Extract the [X, Y] coordinate from the center of the cell holding the provided text.  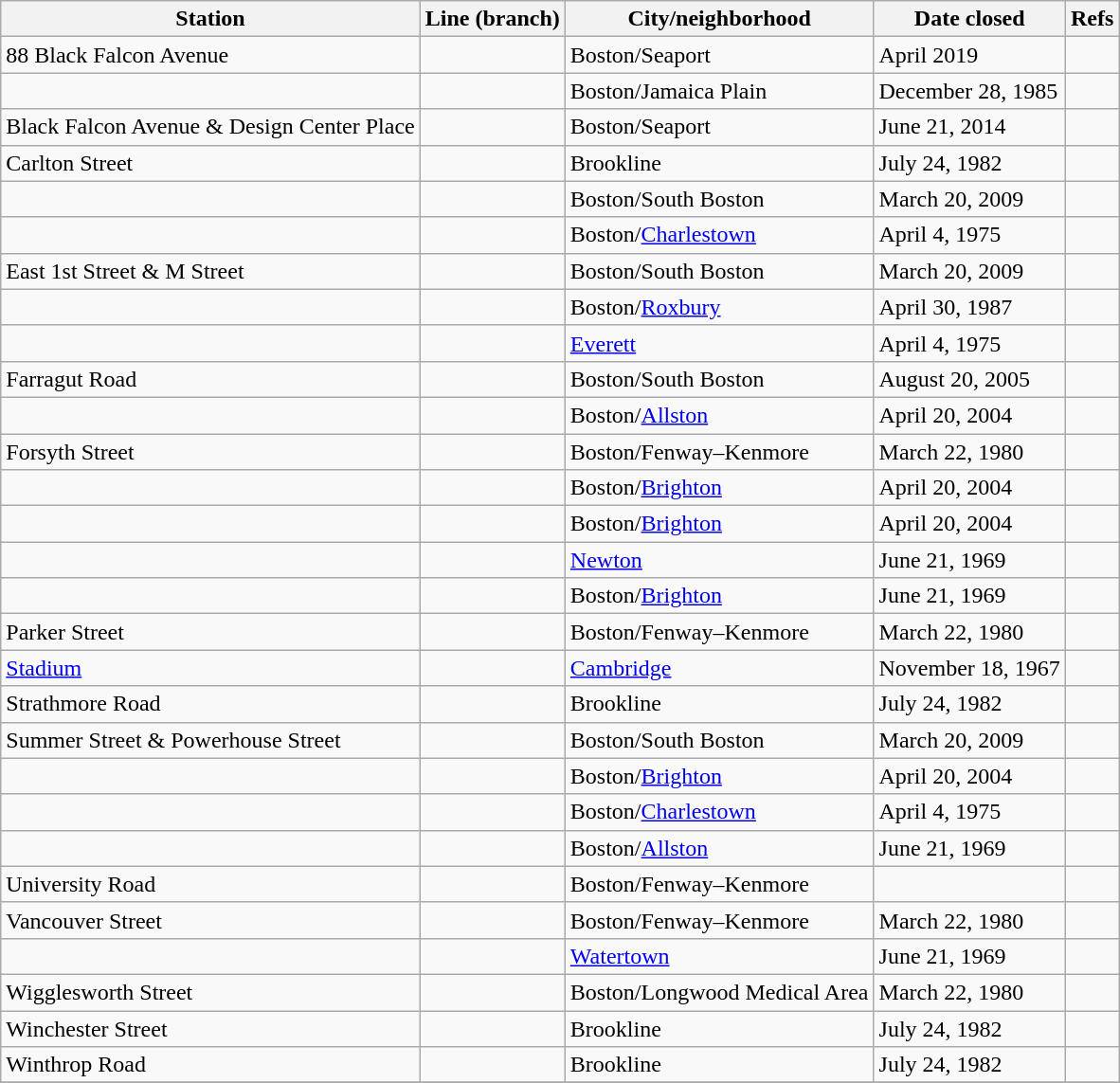
June 21, 2014 [969, 127]
88 Black Falcon Avenue [210, 55]
Carlton Street [210, 163]
Wigglesworth Street [210, 992]
Everett [719, 343]
Black Falcon Avenue & Design Center Place [210, 127]
Vancouver Street [210, 920]
Boston/Roxbury [719, 307]
Summer Street & Powerhouse Street [210, 740]
December 28, 1985 [969, 91]
Newton [719, 560]
University Road [210, 884]
Watertown [719, 956]
Winthrop Road [210, 1065]
Boston/Longwood Medical Area [719, 992]
November 18, 1967 [969, 668]
Cambridge [719, 668]
April 30, 1987 [969, 307]
City/neighborhood [719, 19]
Line (branch) [493, 19]
Strathmore Road [210, 704]
April 2019 [969, 55]
Winchester Street [210, 1028]
Boston/Jamaica Plain [719, 91]
Refs [1092, 19]
Farragut Road [210, 379]
East 1st Street & M Street [210, 271]
Date closed [969, 19]
Parker Street [210, 632]
Station [210, 19]
August 20, 2005 [969, 379]
Stadium [210, 668]
Forsyth Street [210, 452]
